Detect which cell encompasses the target text, then output its (X, Y) center coordinate. 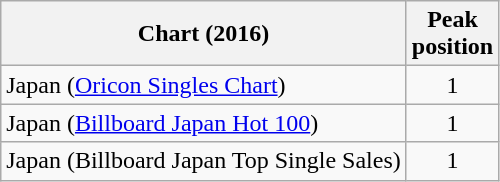
Japan (Oricon Singles Chart) (204, 85)
Chart (2016) (204, 34)
Peakposition (452, 34)
Japan (Billboard Japan Hot 100) (204, 123)
Japan (Billboard Japan Top Single Sales) (204, 161)
